Extract the [X, Y] coordinate from the center of the cell holding the provided text.  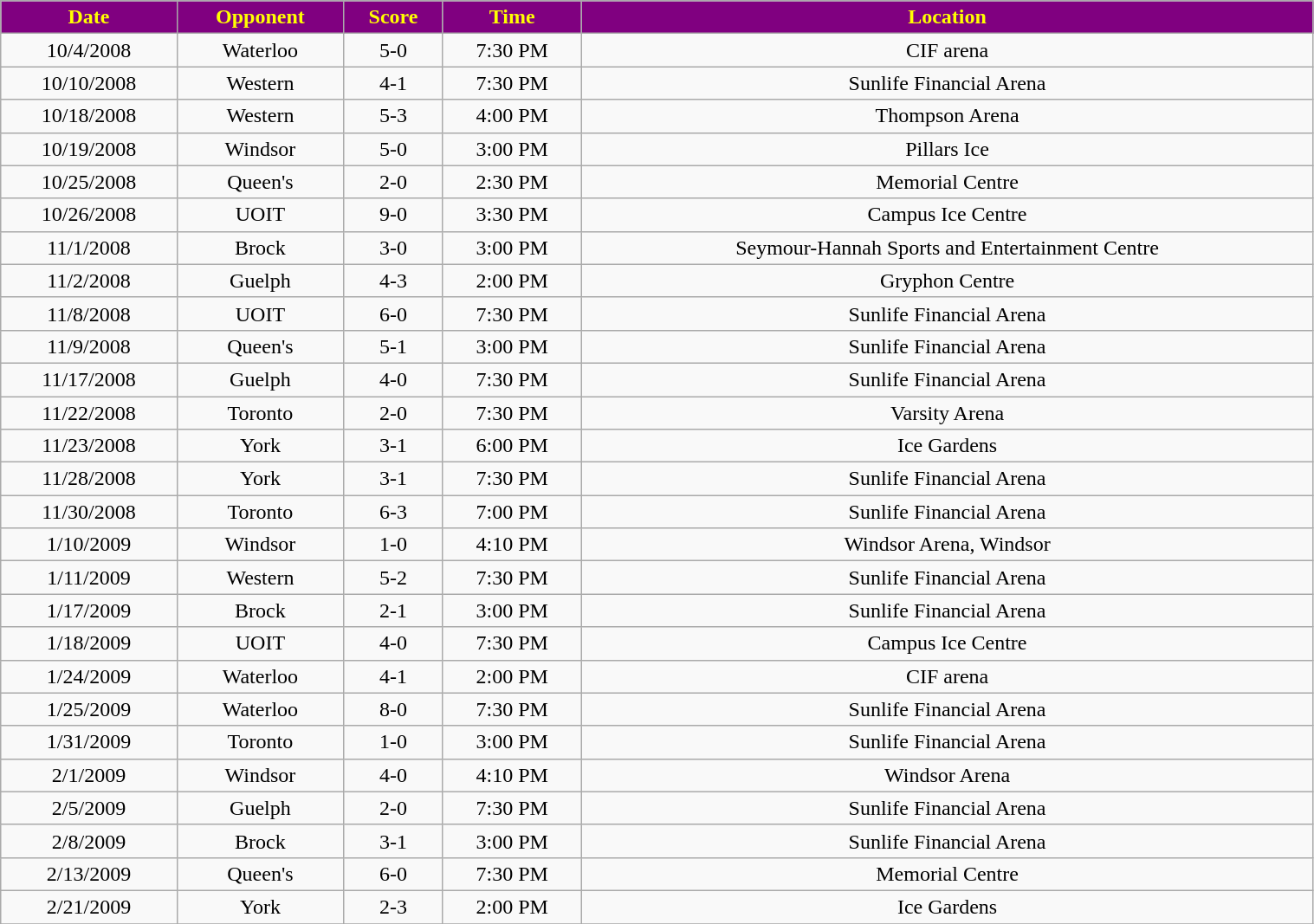
Opponent [260, 17]
Location [948, 17]
6:00 PM [512, 446]
Time [512, 17]
2-1 [393, 611]
10/18/2008 [89, 116]
4-3 [393, 281]
Gryphon Centre [948, 281]
7:00 PM [512, 512]
4:00 PM [512, 116]
9-0 [393, 215]
11/2/2008 [89, 281]
1/10/2009 [89, 545]
1/25/2009 [89, 709]
1/11/2009 [89, 578]
2/8/2009 [89, 841]
10/19/2008 [89, 149]
5-1 [393, 346]
1/17/2009 [89, 611]
Thompson Arena [948, 116]
Windsor Arena [948, 775]
Pillars Ice [948, 149]
1/24/2009 [89, 676]
3-0 [393, 248]
5-3 [393, 116]
10/10/2008 [89, 83]
11/8/2008 [89, 313]
Seymour-Hannah Sports and Entertainment Centre [948, 248]
5-2 [393, 578]
1/31/2009 [89, 742]
Score [393, 17]
11/23/2008 [89, 446]
6-3 [393, 512]
3:30 PM [512, 215]
11/30/2008 [89, 512]
2/21/2009 [89, 907]
2/13/2009 [89, 874]
2/1/2009 [89, 775]
11/22/2008 [89, 413]
Date [89, 17]
Varsity Arena [948, 413]
Windsor Arena, Windsor [948, 545]
2/5/2009 [89, 808]
10/26/2008 [89, 215]
10/25/2008 [89, 182]
11/28/2008 [89, 479]
2-3 [393, 907]
10/4/2008 [89, 50]
2:30 PM [512, 182]
8-0 [393, 709]
11/9/2008 [89, 346]
1/18/2009 [89, 643]
11/1/2008 [89, 248]
11/17/2008 [89, 379]
